Output the [x, y] coordinate of the center of the cell containing the given text.  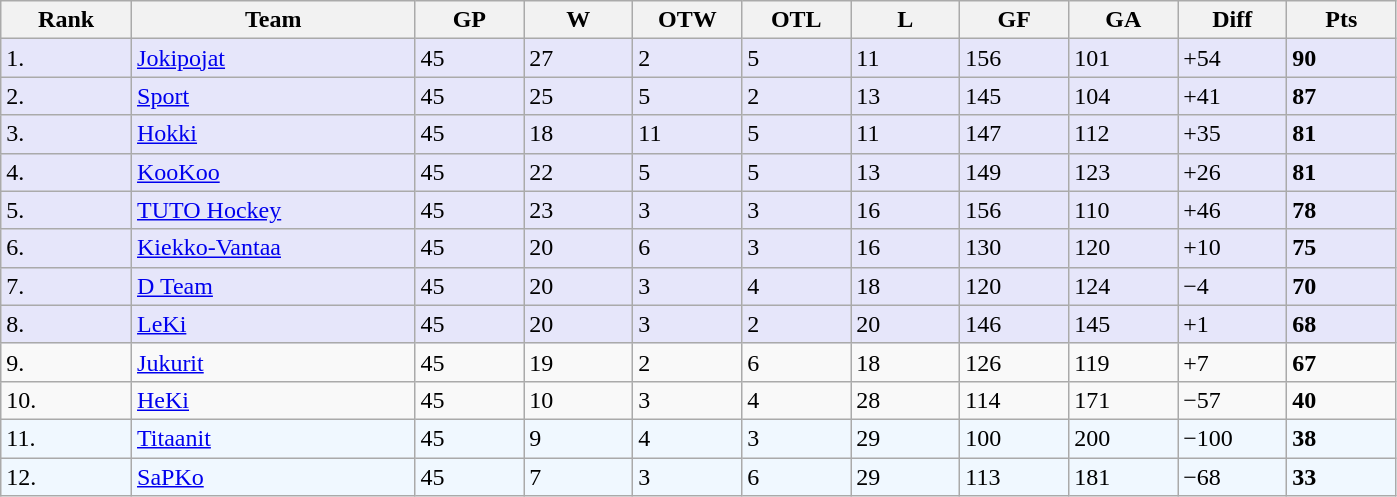
171 [1124, 400]
19 [578, 362]
9 [578, 438]
−100 [1232, 438]
12. [66, 477]
149 [1014, 172]
27 [578, 58]
110 [1124, 210]
−4 [1232, 286]
Titaanit [274, 438]
GA [1124, 20]
104 [1124, 96]
3. [66, 134]
HeKi [274, 400]
W [578, 20]
4. [66, 172]
+54 [1232, 58]
7. [66, 286]
124 [1124, 286]
OTL [796, 20]
38 [1342, 438]
7 [578, 477]
5. [66, 210]
Diff [1232, 20]
GF [1014, 20]
10. [66, 400]
+7 [1232, 362]
70 [1342, 286]
28 [906, 400]
25 [578, 96]
+26 [1232, 172]
+35 [1232, 134]
100 [1014, 438]
119 [1124, 362]
SaPKo [274, 477]
146 [1014, 324]
−68 [1232, 477]
+1 [1232, 324]
33 [1342, 477]
23 [578, 210]
Team [274, 20]
+41 [1232, 96]
123 [1124, 172]
22 [578, 172]
75 [1342, 248]
Sport [274, 96]
10 [578, 400]
Jokipojat [274, 58]
11. [66, 438]
87 [1342, 96]
D Team [274, 286]
OTW [688, 20]
126 [1014, 362]
KooKoo [274, 172]
TUTO Hockey [274, 210]
200 [1124, 438]
130 [1014, 248]
Rank [66, 20]
101 [1124, 58]
113 [1014, 477]
147 [1014, 134]
9. [66, 362]
68 [1342, 324]
Pts [1342, 20]
2. [66, 96]
6. [66, 248]
40 [1342, 400]
78 [1342, 210]
GP [470, 20]
1. [66, 58]
−57 [1232, 400]
LeKi [274, 324]
Kiekko-Vantaa [274, 248]
L [906, 20]
8. [66, 324]
+46 [1232, 210]
67 [1342, 362]
Jukurit [274, 362]
+10 [1232, 248]
112 [1124, 134]
90 [1342, 58]
181 [1124, 477]
Hokki [274, 134]
114 [1014, 400]
